Locate the cell with the specified text and output its [x, y] center coordinate. 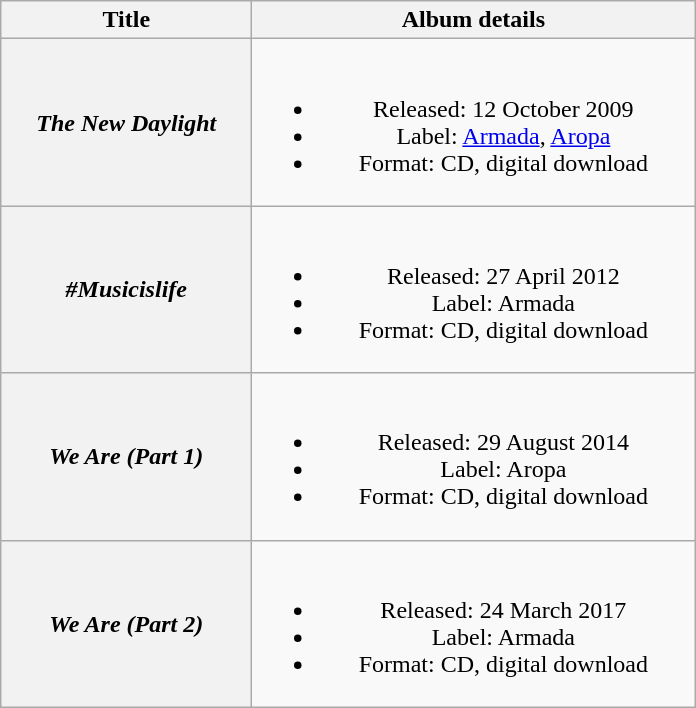
Title [126, 20]
#Musicislife [126, 290]
Released: 24 March 2017Label: ArmadaFormat: CD, digital download [474, 624]
Album details [474, 20]
Released: 29 August 2014Label: AropaFormat: CD, digital download [474, 456]
We Are (Part 1) [126, 456]
Released: 27 April 2012Label: ArmadaFormat: CD, digital download [474, 290]
The New Daylight [126, 122]
Released: 12 October 2009Label: Armada, AropaFormat: CD, digital download [474, 122]
We Are (Part 2) [126, 624]
